For the text-containing cell, return its midpoint in [x, y] coordinate format. 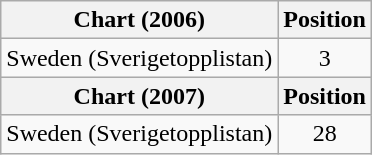
Chart (2007) [140, 96]
28 [325, 134]
Chart (2006) [140, 20]
3 [325, 58]
